Scan for the cell matching the given text and deliver its [x, y] coordinate at center. 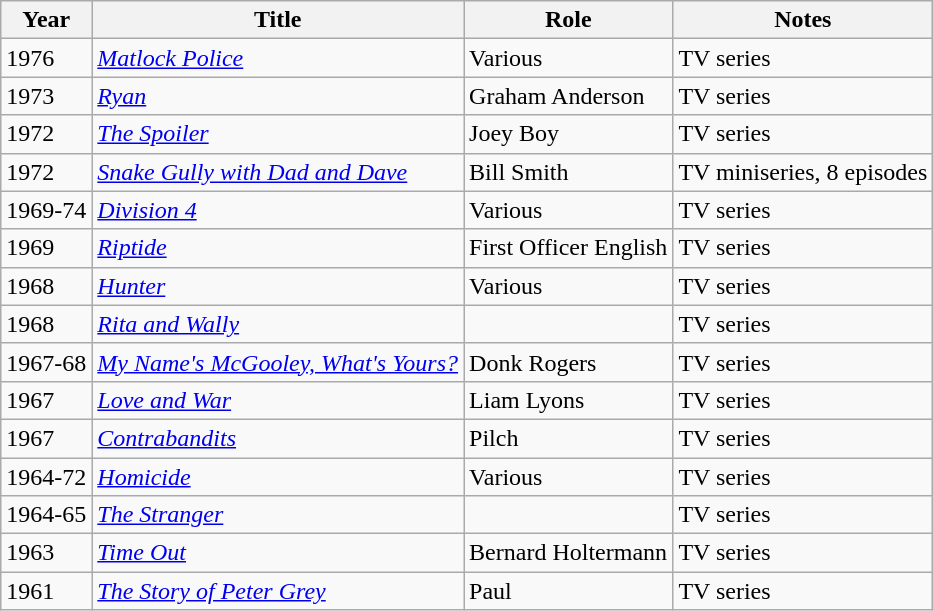
Bill Smith [568, 172]
Time Out [278, 553]
Hunter [278, 286]
The Stranger [278, 515]
Title [278, 20]
1964-72 [46, 477]
Matlock Police [278, 58]
Joey Boy [568, 134]
Snake Gully with Dad and Dave [278, 172]
1963 [46, 553]
Love and War [278, 400]
Year [46, 20]
Graham Anderson [568, 96]
Pilch [568, 438]
1973 [46, 96]
My Name's McGooley, What's Yours? [278, 362]
First Officer English [568, 248]
1969-74 [46, 210]
1967-68 [46, 362]
1964-65 [46, 515]
Rita and Wally [278, 324]
The Spoiler [278, 134]
1961 [46, 591]
Paul [568, 591]
The Story of Peter Grey [278, 591]
Homicide [278, 477]
1969 [46, 248]
Role [568, 20]
Donk Rogers [568, 362]
Notes [803, 20]
Bernard Holtermann [568, 553]
Division 4 [278, 210]
Contrabandits [278, 438]
Riptide [278, 248]
1976 [46, 58]
Liam Lyons [568, 400]
Ryan [278, 96]
TV miniseries, 8 episodes [803, 172]
